Locate the cell with the specified text and output its (x, y) center coordinate. 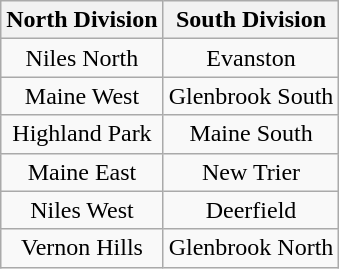
North Division (82, 20)
Maine West (82, 96)
Maine South (251, 134)
Evanston (251, 58)
New Trier (251, 172)
Niles West (82, 210)
Deerfield (251, 210)
Niles North (82, 58)
Maine East (82, 172)
Glenbrook South (251, 96)
Vernon Hills (82, 248)
South Division (251, 20)
Highland Park (82, 134)
Glenbrook North (251, 248)
